From the cell containing the given text, extract its center point as [X, Y] coordinate. 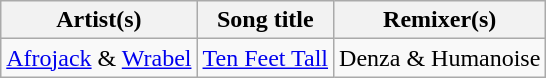
Ten Feet Tall [266, 58]
Remixer(s) [440, 20]
Afrojack & Wrabel [99, 58]
Denza & Humanoise [440, 58]
Artist(s) [99, 20]
Song title [266, 20]
